Locate the cell with the specified text and output its (x, y) center coordinate. 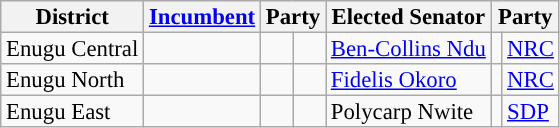
Enugu East (72, 112)
Incumbent (202, 17)
Ben-Collins Ndu (409, 49)
Enugu Central (72, 49)
Enugu North (72, 80)
SDP (530, 112)
District (72, 17)
Polycarp Nwite (409, 112)
Elected Senator (409, 17)
Fidelis Okoro (409, 80)
